Detect which cell encompasses the target text, then output its [x, y] center coordinate. 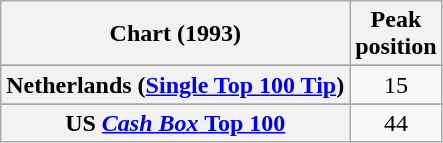
Peakposition [396, 34]
15 [396, 85]
Chart (1993) [176, 34]
US Cash Box Top 100 [176, 123]
44 [396, 123]
Netherlands (Single Top 100 Tip) [176, 85]
